Scan for the cell matching the given text and deliver its (x, y) coordinate at center. 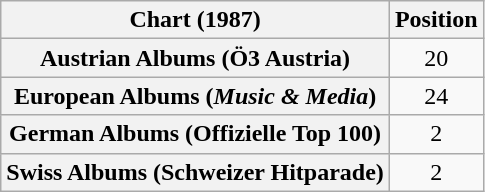
Austrian Albums (Ö3 Austria) (196, 58)
Chart (1987) (196, 20)
Position (436, 20)
Swiss Albums (Schweizer Hitparade) (196, 172)
European Albums (Music & Media) (196, 96)
German Albums (Offizielle Top 100) (196, 134)
24 (436, 96)
20 (436, 58)
